From the cell containing the given text, extract its center point as [X, Y] coordinate. 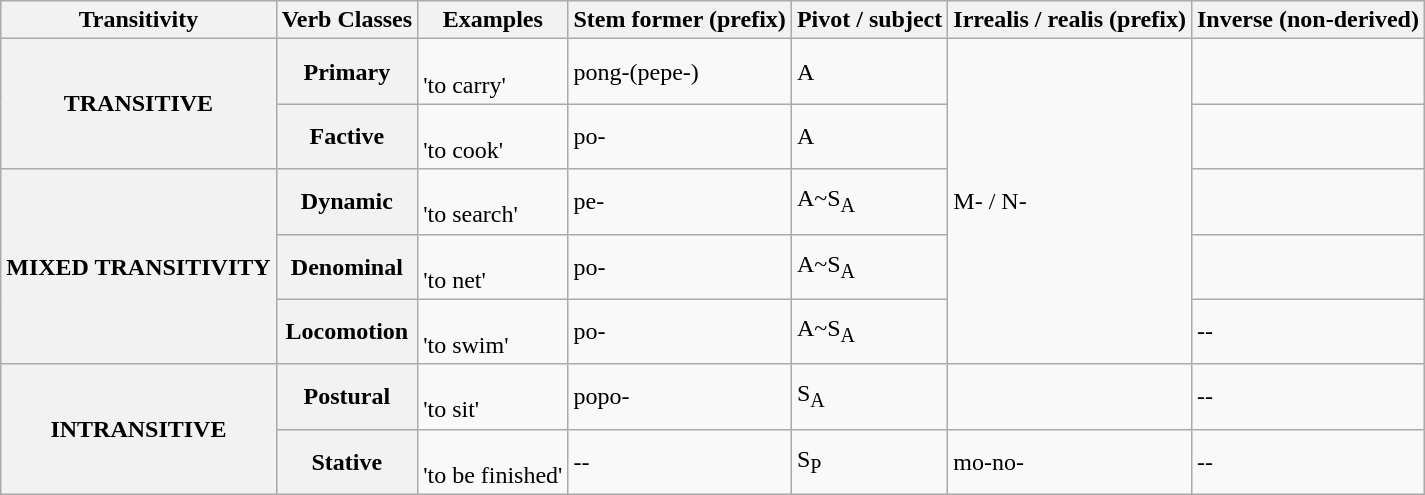
Postural [347, 396]
popo- [680, 396]
Stem former (prefix) [680, 20]
Factive [347, 136]
Irrealis / realis (prefix) [1070, 20]
'to search' [493, 202]
INTRANSITIVE [138, 429]
pong-(pepe-) [680, 72]
Inverse (non-derived) [1308, 20]
Transitivity [138, 20]
'to be finished' [493, 462]
Denominal [347, 266]
'to sit' [493, 396]
Primary [347, 72]
Pivot / subject [869, 20]
Locomotion [347, 332]
TRANSITIVE [138, 104]
'to swim' [493, 332]
Stative [347, 462]
Verb Classes [347, 20]
'to cook' [493, 136]
'to net' [493, 266]
mo-no- [1070, 462]
'to carry' [493, 72]
SP [869, 462]
SA [869, 396]
MIXED TRANSITIVITY [138, 266]
Dynamic [347, 202]
M- / N- [1070, 202]
Examples [493, 20]
pe- [680, 202]
